Provide the [x, y] coordinate of the cell's center where the given text is located.  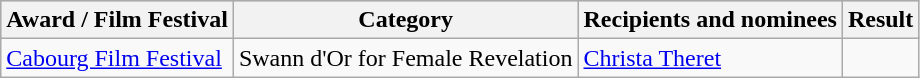
Swann d'Or for Female Revelation [406, 58]
Result [880, 20]
Cabourg Film Festival [118, 58]
Recipients and nominees [710, 20]
Award / Film Festival [118, 20]
Christa Theret [710, 58]
Category [406, 20]
